Provide the (X, Y) coordinate of the cell's center where the given text is located.  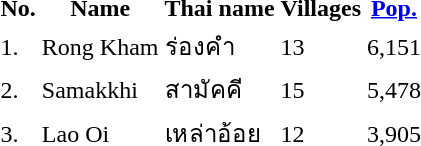
15 (320, 90)
Rong Kham (100, 46)
ร่องคำ (220, 46)
สามัคคี (220, 90)
Samakkhi (100, 90)
13 (320, 46)
